Pinpoint the cell where the given text exists, returning its (X, Y) midpoint coordinate. 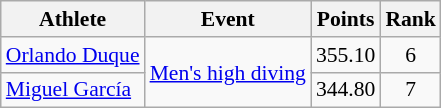
Men's high diving (228, 72)
6 (410, 55)
Athlete (73, 19)
344.80 (346, 90)
Miguel García (73, 90)
Rank (410, 19)
Points (346, 19)
Event (228, 19)
Orlando Duque (73, 55)
355.10 (346, 55)
7 (410, 90)
